Pinpoint the cell where the given text exists, returning its [X, Y] midpoint coordinate. 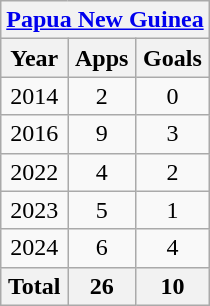
2023 [34, 210]
Apps [102, 58]
6 [102, 248]
2024 [34, 248]
2022 [34, 172]
9 [102, 134]
5 [102, 210]
10 [173, 286]
1 [173, 210]
Total [34, 286]
2014 [34, 96]
2016 [34, 134]
26 [102, 286]
Year [34, 58]
Papua New Guinea [105, 20]
3 [173, 134]
0 [173, 96]
Goals [173, 58]
